Determine the (X, Y) coordinate at the center of the cell enclosing the given text.  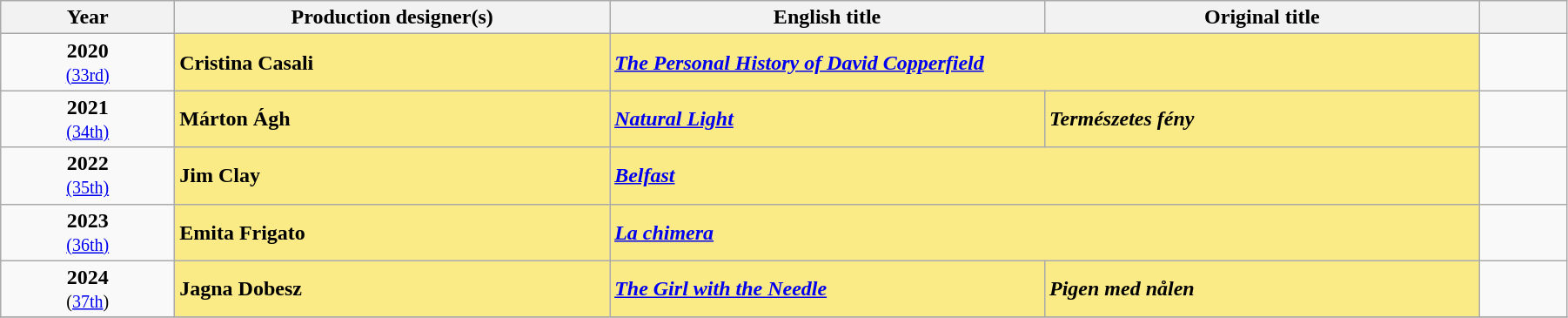
Original title (1262, 17)
Production designer(s) (392, 17)
2024(37th) (88, 289)
Pigen med nålen (1262, 289)
2023(36th) (88, 232)
Természetes fény (1262, 118)
Jagna Dobesz (392, 289)
English title (828, 17)
Márton Ágh (392, 118)
Belfast (1045, 176)
Jim Clay (392, 176)
Year (88, 17)
Emita Frigato (392, 232)
La chimera (1045, 232)
The Girl with the Needle (828, 289)
The Personal History of David Copperfield (1045, 63)
Natural Light (828, 118)
2020(33rd) (88, 63)
2022(35th) (88, 176)
2021(34th) (88, 118)
Cristina Casali (392, 63)
